Extract the [X, Y] coordinate from the center of the cell holding the provided text.  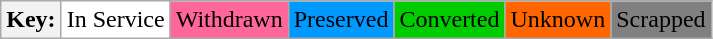
Withdrawn [229, 20]
Preserved [341, 20]
In Service [116, 20]
Key: [31, 20]
Unknown [558, 20]
Scrapped [661, 20]
Converted [450, 20]
